From the cell containing the given text, extract its center point as [x, y] coordinate. 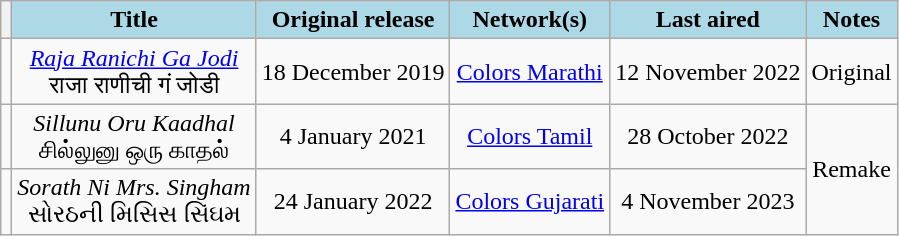
12 November 2022 [708, 72]
Notes [852, 20]
28 October 2022 [708, 136]
4 November 2023 [708, 202]
4 January 2021 [353, 136]
Original [852, 72]
Original release [353, 20]
Raja Ranichi Ga Jodi राजा राणीची गं जोडी [134, 72]
Sillunu Oru Kaadhal சில்லுனு ஒரு காதல் [134, 136]
24 January 2022 [353, 202]
Colors Marathi [530, 72]
Title [134, 20]
Last aired [708, 20]
Network(s) [530, 20]
Sorath Ni Mrs. Singham સોરઠની મિસિસ સિંઘમ [134, 202]
Colors Tamil [530, 136]
Colors Gujarati [530, 202]
Remake [852, 169]
18 December 2019 [353, 72]
